Identify which cell holds the provided text, then report its (x, y) central coordinate. 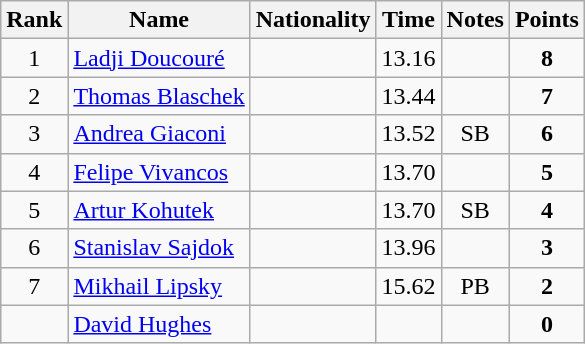
Felipe Vivancos (159, 172)
0 (546, 324)
13.96 (408, 248)
13.52 (408, 134)
Rank (34, 20)
Stanislav Sajdok (159, 248)
Nationality (313, 20)
Artur Kohutek (159, 210)
Ladji Doucouré (159, 58)
PB (475, 286)
Andrea Giaconi (159, 134)
15.62 (408, 286)
Time (408, 20)
Points (546, 20)
David Hughes (159, 324)
13.16 (408, 58)
8 (546, 58)
1 (34, 58)
13.44 (408, 96)
Notes (475, 20)
Name (159, 20)
Mikhail Lipsky (159, 286)
Thomas Blaschek (159, 96)
